From the cell containing the given text, extract its center point as [x, y] coordinate. 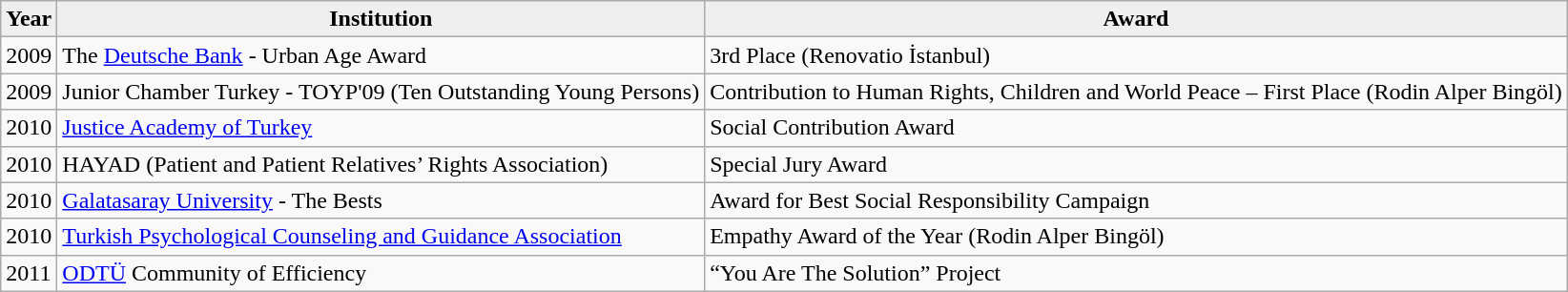
2011 [29, 273]
HAYAD (Patient and Patient Relatives’ Rights Association) [382, 164]
Institution [382, 19]
Award [1137, 19]
Junior Chamber Turkey - TOYP'09 (Ten Outstanding Young Persons) [382, 92]
Justice Academy of Turkey [382, 128]
The Deutsche Bank - Urban Age Award [382, 55]
Turkish Psychological Counseling and Guidance Association [382, 237]
“You Are The Solution” Project [1137, 273]
Year [29, 19]
Special Jury Award [1137, 164]
ODTÜ Community of Efficiency [382, 273]
3rd Place (Renovatio İstanbul) [1137, 55]
Galatasaray University - The Bests [382, 200]
Contribution to Human Rights, Children and World Peace – First Place (Rodin Alper Bingöl) [1137, 92]
Social Contribution Award [1137, 128]
Award for Best Social Responsibility Campaign [1137, 200]
Empathy Award of the Year (Rodin Alper Bingöl) [1137, 237]
